Detect which cell encompasses the target text, then output its (x, y) center coordinate. 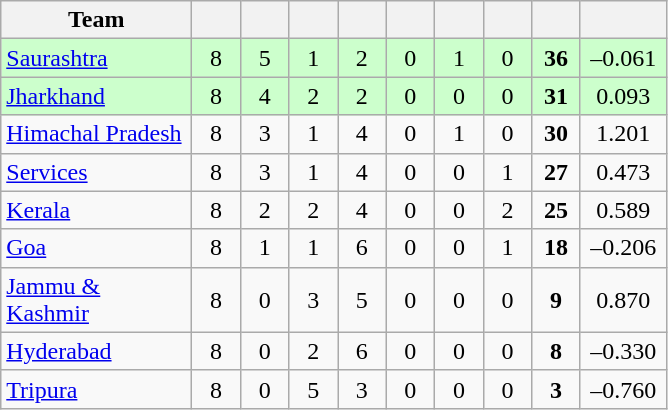
9 (556, 300)
–0.206 (623, 248)
–0.760 (623, 389)
Tripura (96, 389)
31 (556, 96)
18 (556, 248)
–0.330 (623, 351)
Goa (96, 248)
Saurashtra (96, 58)
–0.061 (623, 58)
27 (556, 172)
1.201 (623, 134)
Jharkhand (96, 96)
0.473 (623, 172)
Kerala (96, 210)
36 (556, 58)
0.093 (623, 96)
30 (556, 134)
Services (96, 172)
Hyderabad (96, 351)
Himachal Pradesh (96, 134)
0.589 (623, 210)
Team (96, 20)
Jammu & Kashmir (96, 300)
25 (556, 210)
0.870 (623, 300)
